Locate the cell with the specified text and output its [X, Y] center coordinate. 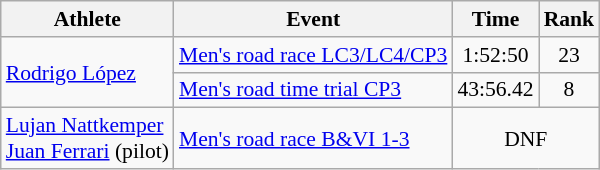
8 [570, 90]
Lujan Nattkemper Juan Ferrari (pilot) [88, 138]
Athlete [88, 19]
43:56.42 [495, 90]
Men's road time trial CP3 [313, 90]
DNF [526, 138]
23 [570, 55]
Men's road race LC3/LC4/CP3 [313, 55]
Time [495, 19]
Event [313, 19]
Rodrigo López [88, 72]
Rank [570, 19]
1:52:50 [495, 55]
Men's road race B&VI 1-3 [313, 138]
